Find where the given text appears and provide that cell's center as [X, Y] coordinate. 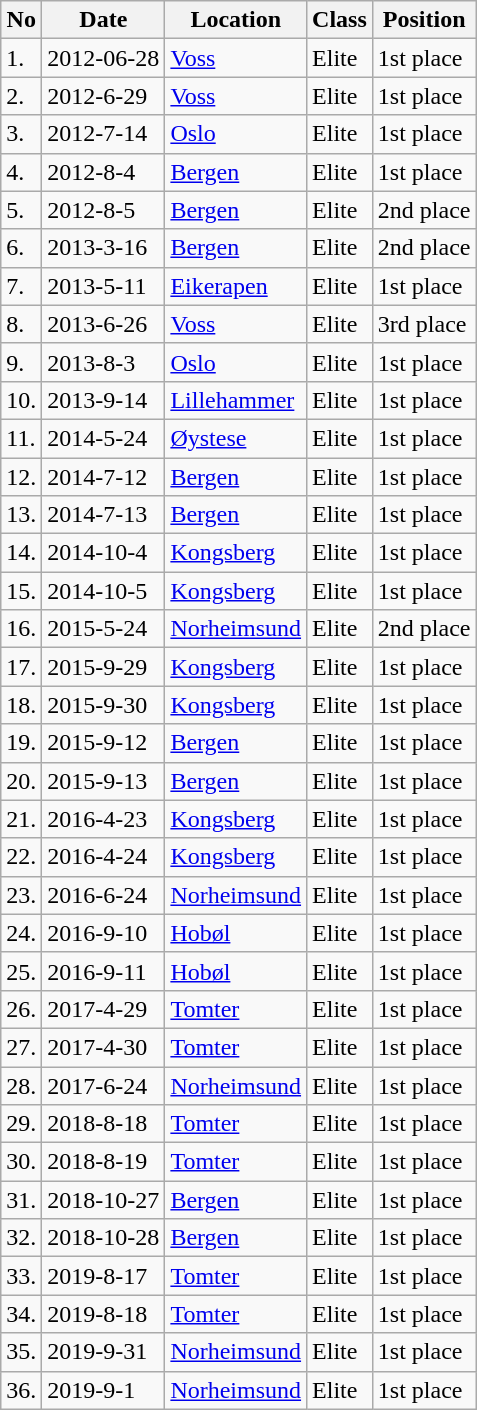
2019-9-1 [104, 1390]
22. [22, 857]
29. [22, 1124]
2013-3-16 [104, 248]
21. [22, 819]
2014-7-12 [104, 477]
4. [22, 172]
34. [22, 1314]
20. [22, 781]
2013-5-11 [104, 286]
2013-6-26 [104, 324]
Class [340, 20]
2016-9-11 [104, 971]
2012-6-29 [104, 96]
25. [22, 971]
2015-5-24 [104, 629]
2. [22, 96]
2015-9-30 [104, 705]
28. [22, 1085]
3. [22, 134]
2012-06-28 [104, 58]
13. [22, 515]
2016-4-24 [104, 857]
2018-10-28 [104, 1238]
Øystese [236, 438]
8. [22, 324]
No [22, 20]
33. [22, 1276]
Eikerapen [236, 286]
2016-6-24 [104, 895]
9. [22, 362]
24. [22, 933]
16. [22, 629]
2017-6-24 [104, 1085]
5. [22, 210]
Date [104, 20]
Location [236, 20]
2018-10-27 [104, 1200]
2016-9-10 [104, 933]
2014-10-4 [104, 553]
2013-8-3 [104, 362]
35. [22, 1352]
2014-7-13 [104, 515]
2019-9-31 [104, 1352]
2015-9-13 [104, 781]
11. [22, 438]
2018-8-18 [104, 1124]
26. [22, 1009]
2017-4-29 [104, 1009]
2017-4-30 [104, 1047]
Position [424, 20]
2016-4-23 [104, 819]
15. [22, 591]
2012-8-4 [104, 172]
19. [22, 743]
27. [22, 1047]
23. [22, 895]
2012-7-14 [104, 134]
2012-8-5 [104, 210]
2018-8-19 [104, 1162]
17. [22, 667]
10. [22, 400]
2014-5-24 [104, 438]
2014-10-5 [104, 591]
18. [22, 705]
3rd place [424, 324]
30. [22, 1162]
36. [22, 1390]
2019-8-18 [104, 1314]
12. [22, 477]
2015-9-29 [104, 667]
6. [22, 248]
7. [22, 286]
1. [22, 58]
2015-9-12 [104, 743]
14. [22, 553]
2019-8-17 [104, 1276]
31. [22, 1200]
32. [22, 1238]
Lillehammer [236, 400]
2013-9-14 [104, 400]
